For the text-containing cell, return its midpoint in [X, Y] coordinate format. 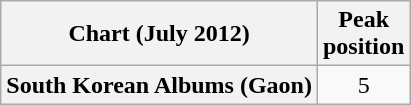
Chart (July 2012) [160, 34]
South Korean Albums (Gaon) [160, 85]
Peakposition [363, 34]
5 [363, 85]
